Pinpoint the cell where the given text exists, returning its [x, y] midpoint coordinate. 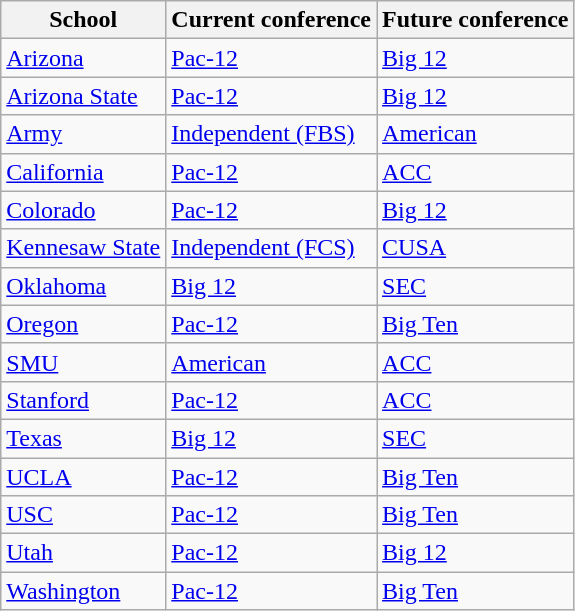
Independent (FBS) [272, 134]
USC [84, 515]
Oklahoma [84, 286]
Washington [84, 591]
California [84, 172]
Stanford [84, 400]
Texas [84, 438]
Colorado [84, 210]
Army [84, 134]
UCLA [84, 477]
Kennesaw State [84, 248]
Arizona State [84, 96]
Utah [84, 553]
Current conference [272, 20]
Future conference [476, 20]
Oregon [84, 324]
School [84, 20]
Arizona [84, 58]
Independent (FCS) [272, 248]
CUSA [476, 248]
SMU [84, 362]
